Scan for the cell matching the given text and deliver its (X, Y) coordinate at center. 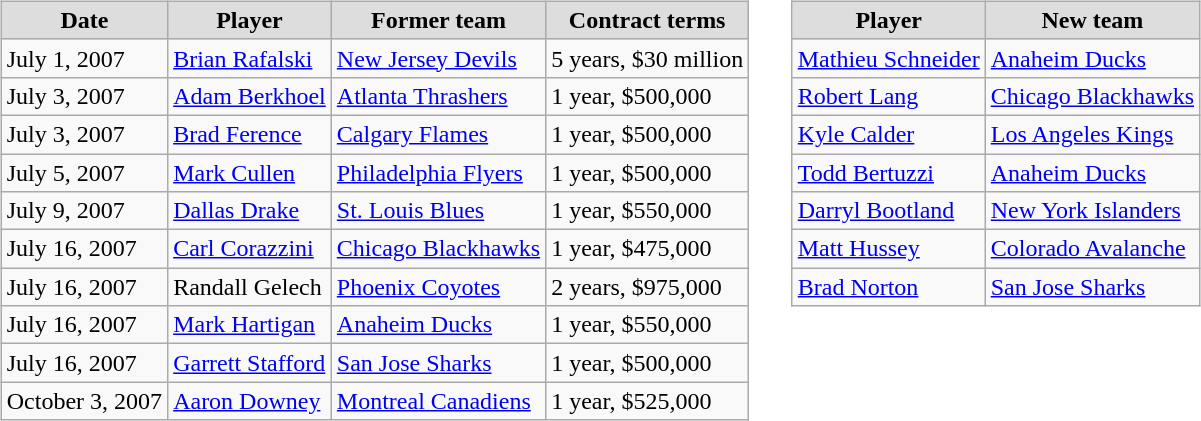
Randall Gelech (250, 287)
Darryl Bootland (888, 211)
Calgary Flames (438, 134)
Kyle Calder (888, 134)
Former team (438, 20)
July 9, 2007 (84, 211)
Robert Lang (888, 96)
Date (84, 20)
1 year, $475,000 (648, 249)
Matt Hussey (888, 249)
Phoenix Coyotes (438, 287)
Mathieu Schneider (888, 58)
Brian Rafalski (250, 58)
Aaron Downey (250, 401)
Atlanta Thrashers (438, 96)
July 5, 2007 (84, 173)
October 3, 2007 (84, 401)
Mark Cullen (250, 173)
Brad Norton (888, 287)
Garrett Stafford (250, 363)
5 years, $30 million (648, 58)
New Jersey Devils (438, 58)
Contract terms (648, 20)
1 year, $525,000 (648, 401)
Philadelphia Flyers (438, 173)
New team (1092, 20)
Todd Bertuzzi (888, 173)
Los Angeles Kings (1092, 134)
Carl Corazzini (250, 249)
Mark Hartigan (250, 325)
Colorado Avalanche (1092, 249)
2 years, $975,000 (648, 287)
Brad Ference (250, 134)
July 1, 2007 (84, 58)
St. Louis Blues (438, 211)
Montreal Canadiens (438, 401)
New York Islanders (1092, 211)
Dallas Drake (250, 211)
Adam Berkhoel (250, 96)
